For the text-containing cell, return its midpoint in [x, y] coordinate format. 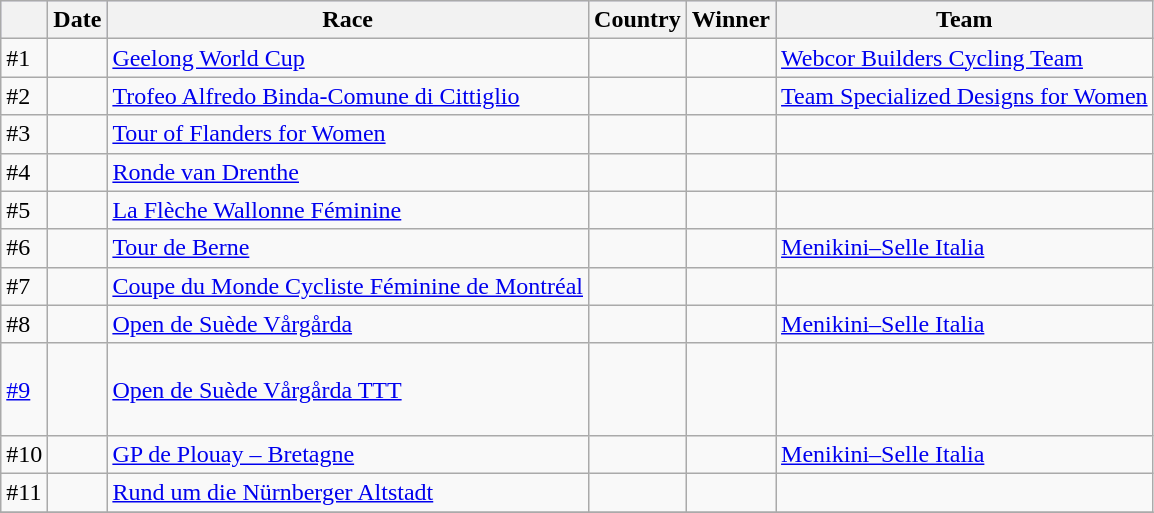
#6 [24, 248]
#7 [24, 286]
Race [348, 20]
Webcor Builders Cycling Team [965, 58]
GP de Plouay – Bretagne [348, 454]
Open de Suède Vårgårda [348, 324]
#11 [24, 492]
Tour of Flanders for Women [348, 134]
Team [965, 20]
#1 [24, 58]
#3 [24, 134]
#8 [24, 324]
#9 [24, 389]
#10 [24, 454]
Team Specialized Designs for Women [965, 96]
#2 [24, 96]
Country [638, 20]
#5 [24, 210]
Tour de Berne [348, 248]
La Flèche Wallonne Féminine [348, 210]
Open de Suède Vårgårda TTT [348, 389]
Date [78, 20]
Rund um die Nürnberger Altstadt [348, 492]
Ronde van Drenthe [348, 172]
Trofeo Alfredo Binda-Comune di Cittiglio [348, 96]
Coupe du Monde Cycliste Féminine de Montréal [348, 286]
Geelong World Cup [348, 58]
Winner [730, 20]
#4 [24, 172]
